For the text-containing cell, return its midpoint in [x, y] coordinate format. 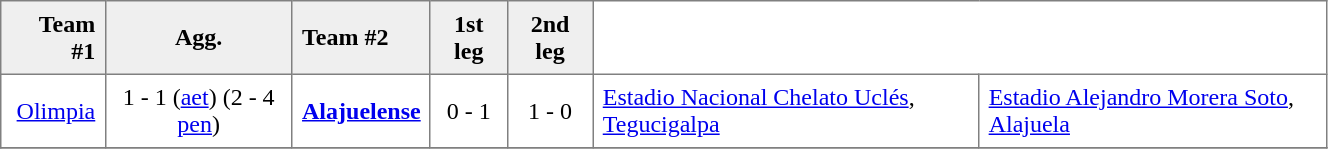
Team #1 [53, 38]
Estadio Alejandro Morera Soto, Alajuela [1153, 111]
1st leg [468, 38]
2nd leg [550, 38]
1 - 1 (aet) (2 - 4 pen) [198, 111]
1 - 0 [550, 111]
Agg. [198, 38]
Olimpia [53, 111]
Alajuelense [361, 111]
0 - 1 [468, 111]
Estadio Nacional Chelato Uclés, Tegucigalpa [786, 111]
Team #2 [361, 38]
